Locate the cell with the specified text and output its [X, Y] center coordinate. 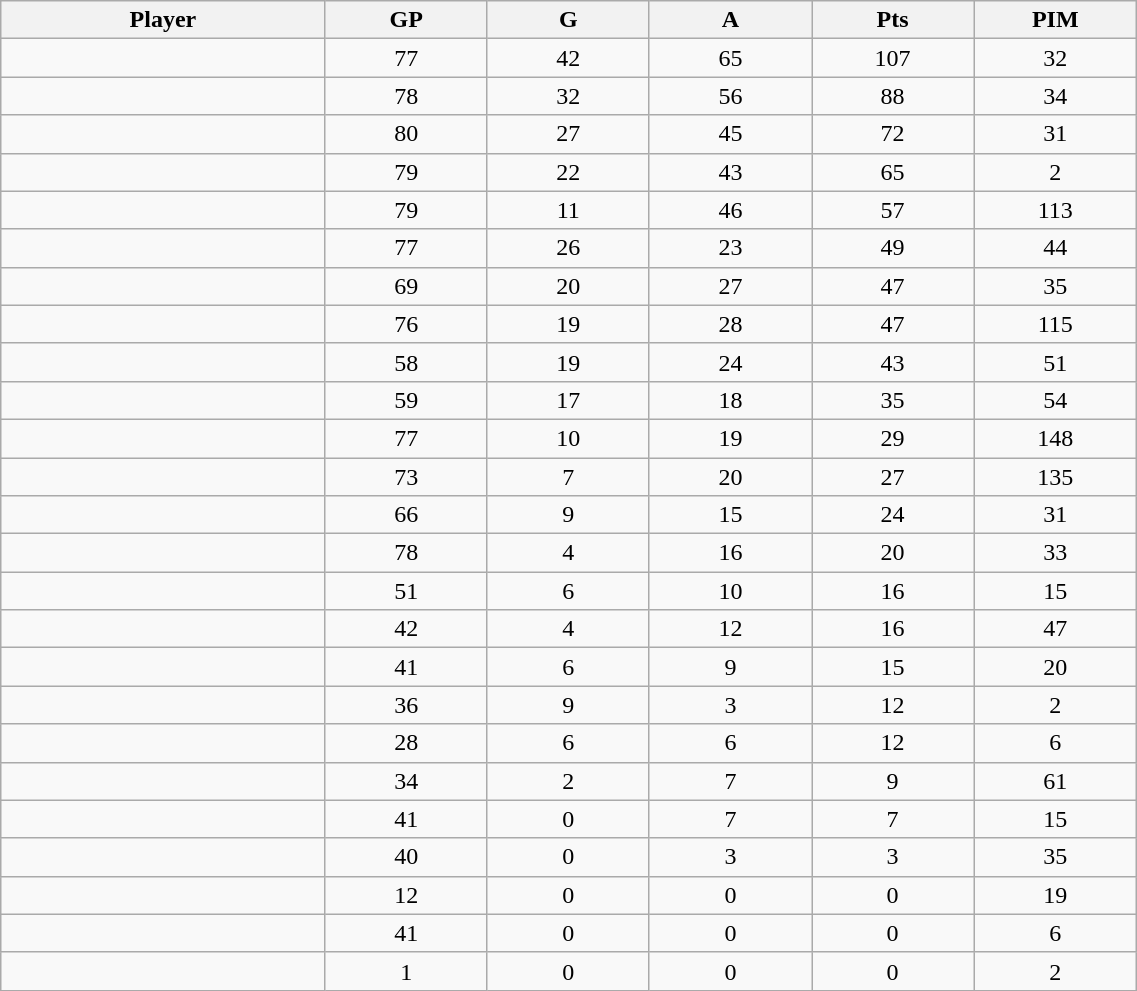
44 [1056, 248]
45 [730, 134]
115 [1056, 324]
61 [1056, 781]
G [568, 20]
107 [893, 58]
46 [730, 210]
1 [406, 971]
23 [730, 248]
17 [568, 400]
88 [893, 96]
26 [568, 248]
29 [893, 438]
Pts [893, 20]
59 [406, 400]
PIM [1056, 20]
58 [406, 362]
72 [893, 134]
49 [893, 248]
57 [893, 210]
148 [1056, 438]
A [730, 20]
11 [568, 210]
135 [1056, 477]
80 [406, 134]
54 [1056, 400]
18 [730, 400]
36 [406, 705]
33 [1056, 553]
40 [406, 857]
22 [568, 172]
76 [406, 324]
69 [406, 286]
113 [1056, 210]
66 [406, 515]
73 [406, 477]
56 [730, 96]
GP [406, 20]
Player [163, 20]
